From the cell containing the given text, extract its center point as [X, Y] coordinate. 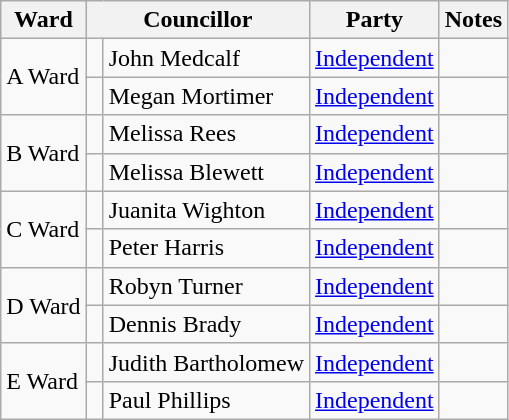
Ward [44, 20]
D Ward [44, 305]
Dennis Brady [206, 324]
Robyn Turner [206, 286]
C Ward [44, 229]
A Ward [44, 77]
Melissa Blewett [206, 172]
Paul Phillips [206, 400]
Juanita Wighton [206, 210]
Judith Bartholomew [206, 362]
Notes [473, 20]
Melissa Rees [206, 134]
Councillor [198, 20]
John Medcalf [206, 58]
B Ward [44, 153]
Peter Harris [206, 248]
Megan Mortimer [206, 96]
E Ward [44, 381]
Party [375, 20]
